Provide the [x, y] coordinate of the cell's center where the given text is located.  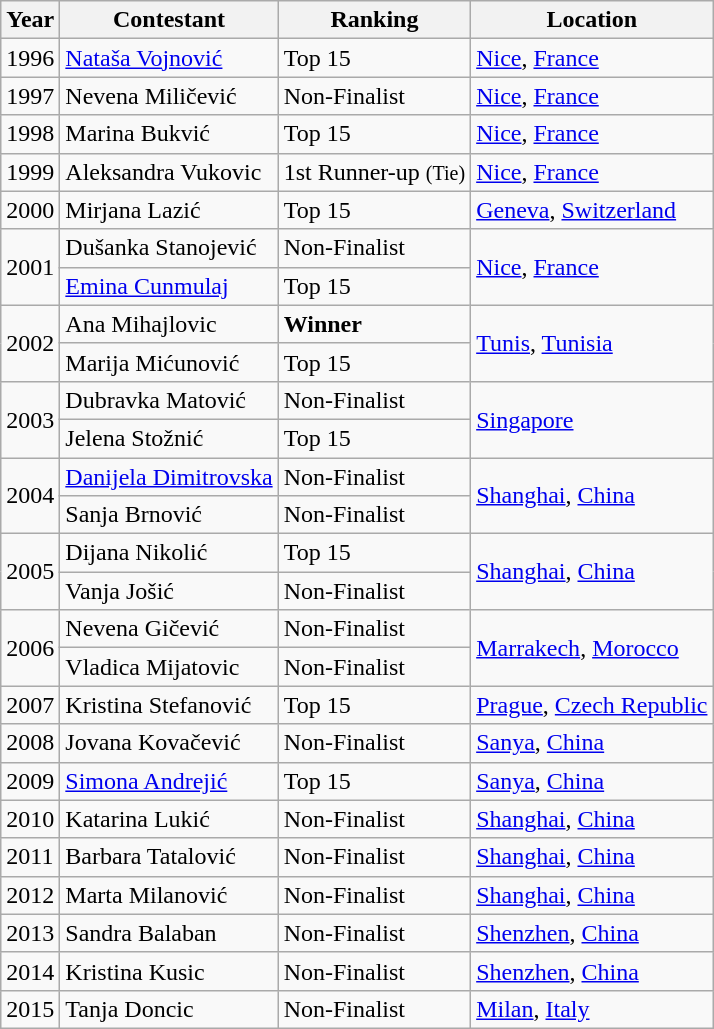
Tunis, Tunisia [592, 343]
2004 [30, 496]
Vanja Jošić [169, 591]
Year [30, 20]
Tanja Doncic [169, 1009]
Nevena Miličević [169, 96]
2001 [30, 267]
Dubravka Matović [169, 400]
1997 [30, 96]
Location [592, 20]
2003 [30, 419]
Dijana Nikolić [169, 553]
Danijela Dimitrovska [169, 477]
2008 [30, 743]
2011 [30, 857]
2005 [30, 572]
Kristina Kusic [169, 971]
2007 [30, 705]
Ranking [374, 20]
Marija Mićunović [169, 362]
Simona Andrejić [169, 781]
Winner [374, 324]
2010 [30, 819]
Mirjana Lazić [169, 210]
Marrakech, Morocco [592, 648]
Marina Bukvić [169, 134]
Barbara Tatalović [169, 857]
Prague, Czech Republic [592, 705]
1996 [30, 58]
Marta Milanović [169, 895]
2012 [30, 895]
Jelena Stožnić [169, 438]
2009 [30, 781]
Geneva, Switzerland [592, 210]
2002 [30, 343]
Nataša Vojnović [169, 58]
Singapore [592, 419]
Sanja Brnović [169, 515]
Dušanka Stanojević [169, 248]
2000 [30, 210]
Ana Mihajlovic [169, 324]
2015 [30, 1009]
2006 [30, 648]
1998 [30, 134]
2013 [30, 933]
Kristina Stefanović [169, 705]
Contestant [169, 20]
Katarina Lukić [169, 819]
1999 [30, 172]
Milan, Italy [592, 1009]
Jovana Kovačević [169, 743]
Sandra Balaban [169, 933]
Aleksandra Vukovic [169, 172]
1st Runner-up (Tie) [374, 172]
Nevena Gičević [169, 629]
2014 [30, 971]
Emina Cunmulaj [169, 286]
Vladica Mijatovic [169, 667]
